Detect which cell encompasses the target text, then output its (X, Y) center coordinate. 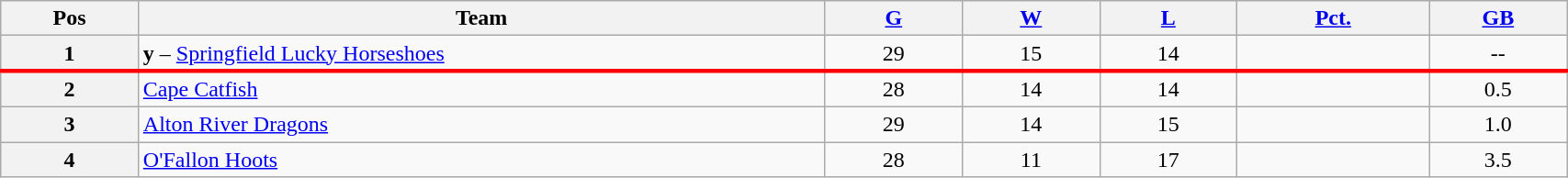
1.0 (1498, 124)
Alton River Dragons (481, 124)
2 (70, 89)
3 (70, 124)
0.5 (1498, 89)
1 (70, 53)
W (1032, 18)
11 (1032, 159)
-- (1498, 53)
Team (481, 18)
GB (1498, 18)
y – Springfield Lucky Horseshoes (481, 53)
Pct. (1334, 18)
Pos (70, 18)
17 (1168, 159)
4 (70, 159)
Cape Catfish (481, 89)
L (1168, 18)
O'Fallon Hoots (481, 159)
G (894, 18)
3.5 (1498, 159)
